Extract the (x, y) coordinate from the center of the cell holding the provided text.  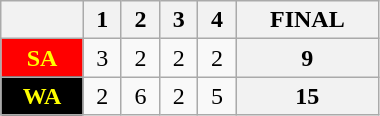
15 (307, 96)
9 (307, 58)
1 (102, 20)
WA (42, 96)
5 (217, 96)
4 (217, 20)
6 (140, 96)
FINAL (307, 20)
SA (42, 58)
